Return (X, Y) of the center of cell containing provided text 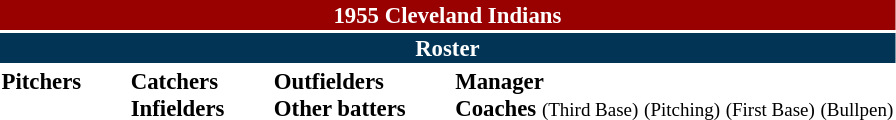
1955 Cleveland Indians (448, 15)
Roster (448, 48)
